Capture the cell that displays the provided text and extract its [x, y] central coordinate. 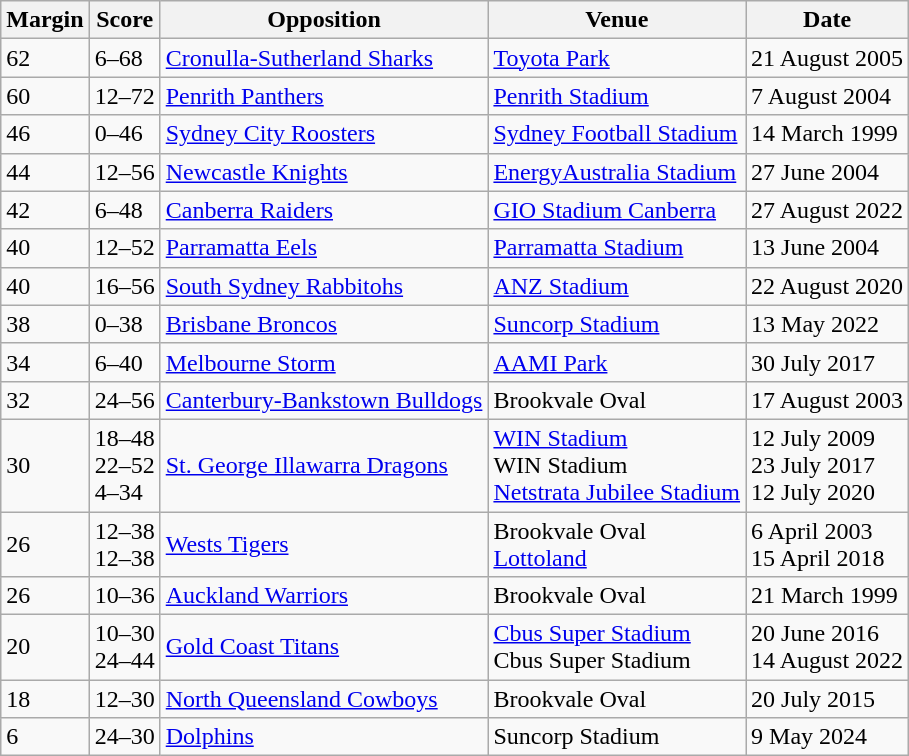
6–68 [124, 58]
18 [45, 699]
St. George Illawarra Dragons [324, 465]
30 July 2017 [828, 362]
Parramatta Eels [324, 248]
South Sydney Rabbitohs [324, 286]
12–56 [124, 172]
38 [45, 324]
21 March 1999 [828, 596]
Toyota Park [617, 58]
6 [45, 737]
12–52 [124, 248]
Penrith Panthers [324, 96]
30 [45, 465]
32 [45, 400]
Dolphins [324, 737]
Newcastle Knights [324, 172]
34 [45, 362]
Venue [617, 20]
Parramatta Stadium [617, 248]
60 [45, 96]
62 [45, 58]
Brookvale OvalLottoland [617, 544]
Score [124, 20]
16–56 [124, 286]
0–38 [124, 324]
7 August 2004 [828, 96]
12 July 200923 July 201712 July 2020 [828, 465]
Wests Tigers [324, 544]
20 July 2015 [828, 699]
42 [45, 210]
ANZ Stadium [617, 286]
WIN StadiumWIN StadiumNetstrata Jubilee Stadium [617, 465]
27 August 2022 [828, 210]
Date [828, 20]
13 June 2004 [828, 248]
Penrith Stadium [617, 96]
Sydney City Roosters [324, 134]
6–40 [124, 362]
46 [45, 134]
10–36 [124, 596]
EnergyAustralia Stadium [617, 172]
Sydney Football Stadium [617, 134]
12–3812–38 [124, 544]
20 June 201614 August 2022 [828, 648]
13 May 2022 [828, 324]
AAMI Park [617, 362]
Cbus Super StadiumCbus Super Stadium [617, 648]
10–3024–44 [124, 648]
12–30 [124, 699]
6 April 200315 April 2018 [828, 544]
18–4822–524–34 [124, 465]
Brisbane Broncos [324, 324]
0–46 [124, 134]
14 March 1999 [828, 134]
20 [45, 648]
12–72 [124, 96]
21 August 2005 [828, 58]
6–48 [124, 210]
Auckland Warriors [324, 596]
22 August 2020 [828, 286]
27 June 2004 [828, 172]
Opposition [324, 20]
24–30 [124, 737]
17 August 2003 [828, 400]
Melbourne Storm [324, 362]
Gold Coast Titans [324, 648]
Margin [45, 20]
North Queensland Cowboys [324, 699]
9 May 2024 [828, 737]
Cronulla-Sutherland Sharks [324, 58]
24–56 [124, 400]
GIO Stadium Canberra [617, 210]
Canberra Raiders [324, 210]
44 [45, 172]
Canterbury-Bankstown Bulldogs [324, 400]
